Detect which cell encompasses the target text, then output its (X, Y) center coordinate. 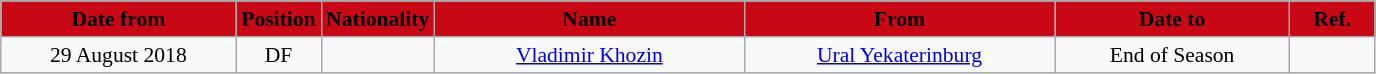
From (899, 19)
Date to (1172, 19)
Position (278, 19)
Vladimir Khozin (589, 55)
Ural Yekaterinburg (899, 55)
DF (278, 55)
29 August 2018 (118, 55)
Ref. (1332, 19)
End of Season (1172, 55)
Nationality (378, 19)
Date from (118, 19)
Name (589, 19)
